Capture the cell that displays the provided text and extract its (x, y) central coordinate. 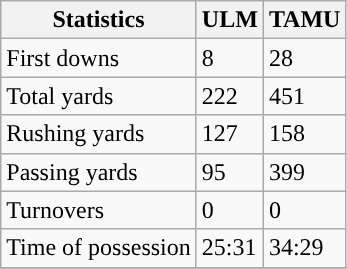
34:29 (304, 248)
First downs (99, 58)
Total yards (99, 96)
TAMU (304, 20)
Time of possession (99, 248)
222 (230, 96)
25:31 (230, 248)
8 (230, 58)
Passing yards (99, 172)
Statistics (99, 20)
Rushing yards (99, 134)
ULM (230, 20)
95 (230, 172)
399 (304, 172)
158 (304, 134)
28 (304, 58)
127 (230, 134)
Turnovers (99, 210)
451 (304, 96)
